Determine the (X, Y) coordinate at the center of the cell enclosing the given text.  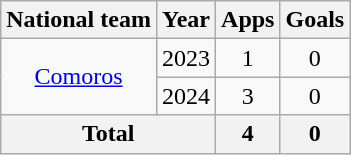
National team (79, 20)
1 (248, 58)
2023 (186, 58)
Total (108, 134)
3 (248, 96)
Year (186, 20)
Comoros (79, 77)
4 (248, 134)
Goals (315, 20)
2024 (186, 96)
Apps (248, 20)
